Capture the cell that displays the provided text and extract its [X, Y] central coordinate. 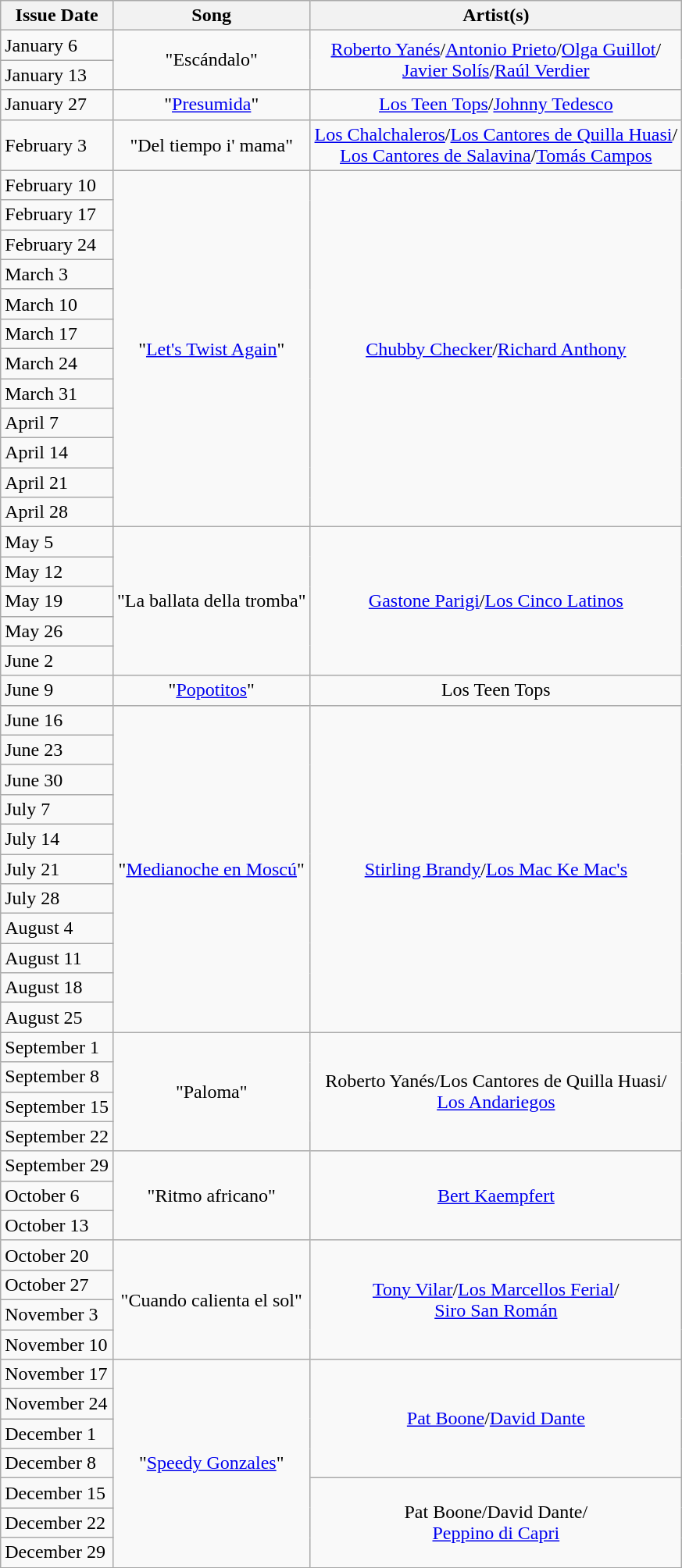
"Del tiempo i' mama" [211, 145]
"Popotitos" [211, 690]
February 3 [57, 145]
July 14 [57, 839]
"Let's Twist Again" [211, 348]
November 24 [57, 1404]
September 29 [57, 1166]
"Presumida" [211, 105]
April 7 [57, 423]
November 17 [57, 1374]
December 15 [57, 1493]
December 29 [57, 1552]
August 25 [57, 1017]
September 15 [57, 1107]
February 10 [57, 185]
Artist(s) [496, 16]
August 11 [57, 958]
July 28 [57, 899]
April 21 [57, 483]
October 6 [57, 1196]
December 1 [57, 1434]
May 5 [57, 542]
June 30 [57, 779]
Pat Boone/David Dante/Peppino di Capri [496, 1523]
Los Teen Tops/Johnny Tedesco [496, 105]
Pat Boone/David Dante [496, 1419]
December 8 [57, 1463]
March 3 [57, 274]
Issue Date [57, 16]
June 23 [57, 750]
Roberto Yanés/Los Cantores de Quilla Huasi/Los Andariegos [496, 1092]
August 18 [57, 988]
Los Chalchaleros/Los Cantores de Quilla Huasi/Los Cantores de Salavina/Tomás Campos [496, 145]
May 26 [57, 631]
January 13 [57, 75]
November 3 [57, 1314]
Tony Vilar/Los Marcellos Ferial/Siro San Román [496, 1299]
March 24 [57, 363]
October 13 [57, 1225]
July 21 [57, 869]
Bert Kaempfert [496, 1196]
May 19 [57, 601]
Song [211, 16]
June 16 [57, 720]
August 4 [57, 928]
June 9 [57, 690]
March 17 [57, 333]
September 22 [57, 1136]
"Escándalo" [211, 60]
January 27 [57, 105]
October 27 [57, 1285]
June 2 [57, 661]
April 28 [57, 512]
Chubby Checker/Richard Anthony [496, 348]
Los Teen Tops [496, 690]
"La ballata della tromba" [211, 601]
January 6 [57, 45]
February 24 [57, 244]
"Cuando calienta el sol" [211, 1299]
April 14 [57, 453]
December 22 [57, 1523]
"Speedy Gonzales" [211, 1463]
"Ritmo africano" [211, 1196]
February 17 [57, 215]
Roberto Yanés/Antonio Prieto/Olga Guillot/Javier Solís/Raúl Verdier [496, 60]
May 12 [57, 572]
November 10 [57, 1344]
September 8 [57, 1077]
October 20 [57, 1255]
"Paloma" [211, 1092]
March 31 [57, 393]
March 10 [57, 304]
Stirling Brandy/Los Mac Ke Mac's [496, 868]
Gastone Parigi/Los Cinco Latinos [496, 601]
July 7 [57, 809]
"Medianoche en Moscú" [211, 868]
September 1 [57, 1047]
